Return (x, y) of the center of cell containing provided text 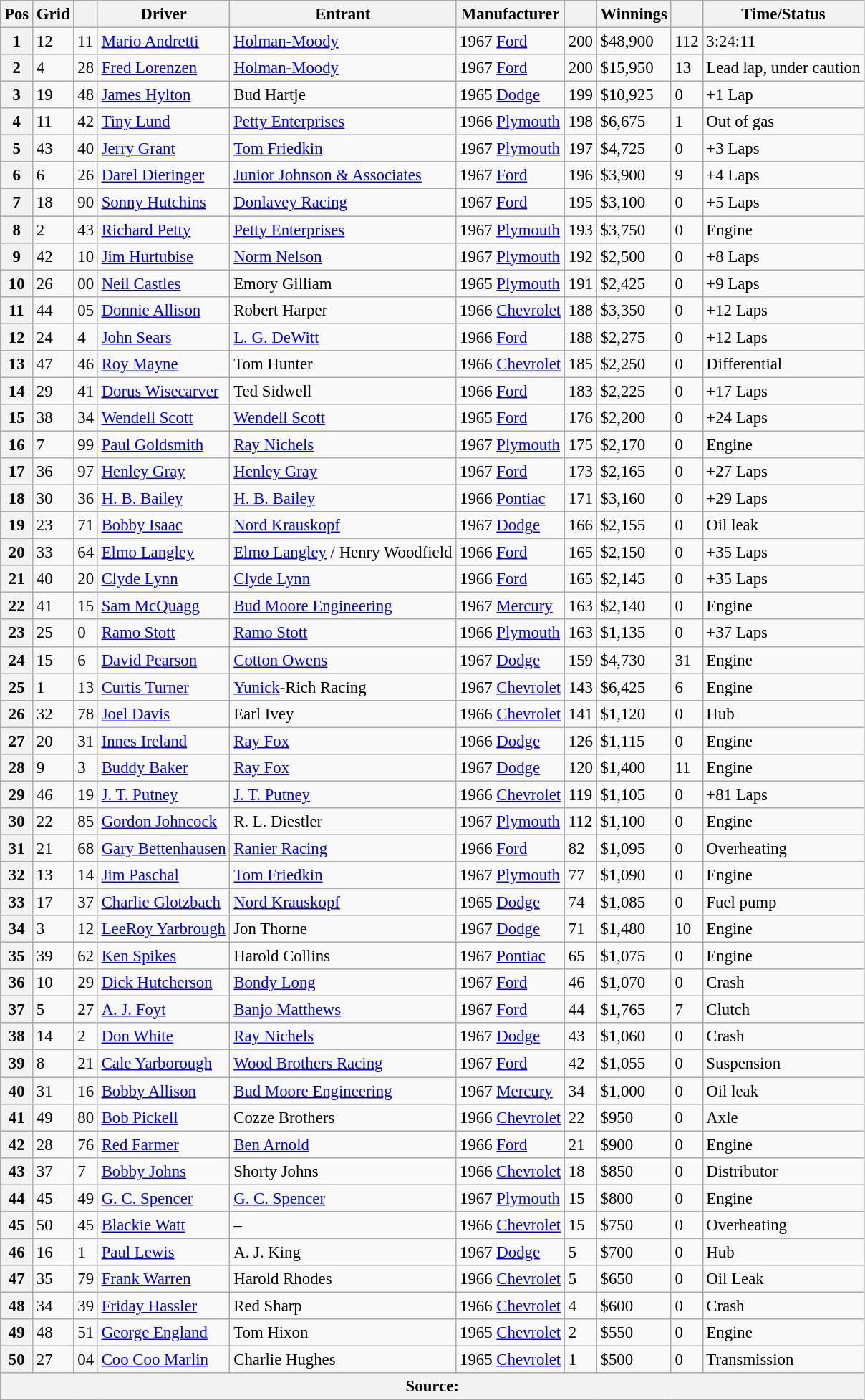
Charlie Hughes (343, 1360)
1967 Chevrolet (511, 687)
99 (86, 444)
68 (86, 848)
$1,120 (634, 714)
Ted Sidwell (343, 391)
Jerry Grant (163, 149)
175 (580, 444)
+29 Laps (783, 499)
197 (580, 149)
Harold Collins (343, 956)
Wood Brothers Racing (343, 1064)
80 (86, 1117)
John Sears (163, 337)
$700 (634, 1252)
$750 (634, 1225)
$550 (634, 1333)
77 (580, 875)
Sam McQuagg (163, 606)
$1,055 (634, 1064)
Dorus Wisecarver (163, 391)
1965 Plymouth (511, 283)
Junior Johnson & Associates (343, 175)
1966 Dodge (511, 741)
Ken Spikes (163, 956)
Innes Ireland (163, 741)
A. J. King (343, 1252)
Fuel pump (783, 903)
Axle (783, 1117)
$1,075 (634, 956)
Gordon Johncock (163, 822)
Blackie Watt (163, 1225)
$1,480 (634, 929)
Cale Yarborough (163, 1064)
1965 Ford (511, 418)
$1,135 (634, 633)
65 (580, 956)
$1,070 (634, 983)
$3,350 (634, 310)
Bobby Johns (163, 1171)
Curtis Turner (163, 687)
1967 Pontiac (511, 956)
$3,750 (634, 230)
Jim Hurtubise (163, 256)
$800 (634, 1198)
$2,200 (634, 418)
Grid (53, 14)
$1,085 (634, 903)
$1,060 (634, 1037)
Bud Hartje (343, 95)
$1,765 (634, 1010)
$48,900 (634, 42)
198 (580, 122)
$10,925 (634, 95)
+24 Laps (783, 418)
+9 Laps (783, 283)
141 (580, 714)
Lead lap, under caution (783, 68)
Donlavey Racing (343, 203)
Shorty Johns (343, 1171)
+8 Laps (783, 256)
Bobby Allison (163, 1091)
Red Sharp (343, 1306)
+27 Laps (783, 472)
James Hylton (163, 95)
Clutch (783, 1010)
$1,100 (634, 822)
$2,225 (634, 391)
159 (580, 660)
Yunick-Rich Racing (343, 687)
Transmission (783, 1360)
Cozze Brothers (343, 1117)
$850 (634, 1171)
$2,150 (634, 553)
Roy Mayne (163, 364)
Source: (432, 1386)
$1,115 (634, 741)
$4,730 (634, 660)
Time/Status (783, 14)
171 (580, 499)
$2,155 (634, 525)
$3,100 (634, 203)
Friday Hassler (163, 1306)
Fred Lorenzen (163, 68)
Norm Nelson (343, 256)
$4,725 (634, 149)
Elmo Langley / Henry Woodfield (343, 553)
Paul Goldsmith (163, 444)
82 (580, 848)
Buddy Baker (163, 768)
Robert Harper (343, 310)
+17 Laps (783, 391)
+5 Laps (783, 203)
Cotton Owens (343, 660)
Paul Lewis (163, 1252)
191 (580, 283)
$6,675 (634, 122)
Donnie Allison (163, 310)
Don White (163, 1037)
195 (580, 203)
David Pearson (163, 660)
Pos (17, 14)
$2,145 (634, 579)
74 (580, 903)
166 (580, 525)
$2,165 (634, 472)
183 (580, 391)
1966 Pontiac (511, 499)
$2,425 (634, 283)
L. G. DeWitt (343, 337)
Manufacturer (511, 14)
Harold Rhodes (343, 1279)
$2,140 (634, 606)
+1 Lap (783, 95)
Red Farmer (163, 1144)
Tom Hunter (343, 364)
Dick Hutcherson (163, 983)
$1,000 (634, 1091)
Ranier Racing (343, 848)
00 (86, 283)
176 (580, 418)
Ben Arnold (343, 1144)
$2,170 (634, 444)
$1,090 (634, 875)
185 (580, 364)
$6,425 (634, 687)
97 (86, 472)
Suspension (783, 1064)
Coo Coo Marlin (163, 1360)
$650 (634, 1279)
$1,400 (634, 768)
Bob Pickell (163, 1117)
196 (580, 175)
Out of gas (783, 122)
$3,900 (634, 175)
Emory Gilliam (343, 283)
$900 (634, 1144)
$500 (634, 1360)
143 (580, 687)
+37 Laps (783, 633)
Driver (163, 14)
George England (163, 1333)
Gary Bettenhausen (163, 848)
85 (86, 822)
LeeRoy Yarbrough (163, 929)
173 (580, 472)
Darel Dieringer (163, 175)
51 (86, 1333)
Neil Castles (163, 283)
Mario Andretti (163, 42)
Jon Thorne (343, 929)
+3 Laps (783, 149)
90 (86, 203)
R. L. Diestler (343, 822)
3:24:11 (783, 42)
A. J. Foyt (163, 1010)
119 (580, 794)
Elmo Langley (163, 553)
120 (580, 768)
+81 Laps (783, 794)
76 (86, 1144)
Winnings (634, 14)
192 (580, 256)
193 (580, 230)
Entrant (343, 14)
04 (86, 1360)
Bobby Isaac (163, 525)
Tom Hixon (343, 1333)
Bondy Long (343, 983)
$3,160 (634, 499)
62 (86, 956)
199 (580, 95)
Charlie Glotzbach (163, 903)
Banjo Matthews (343, 1010)
Tiny Lund (163, 122)
– (343, 1225)
$1,105 (634, 794)
+4 Laps (783, 175)
$2,250 (634, 364)
Joel Davis (163, 714)
Oil Leak (783, 1279)
Jim Paschal (163, 875)
Frank Warren (163, 1279)
64 (86, 553)
Distributor (783, 1171)
Sonny Hutchins (163, 203)
78 (86, 714)
$600 (634, 1306)
79 (86, 1279)
$1,095 (634, 848)
Richard Petty (163, 230)
$2,275 (634, 337)
$15,950 (634, 68)
$950 (634, 1117)
$2,500 (634, 256)
Differential (783, 364)
Earl Ivey (343, 714)
05 (86, 310)
126 (580, 741)
